Determine the [x, y] coordinate at the center of the cell enclosing the given text.  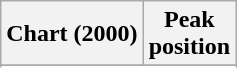
Peakposition [189, 34]
Chart (2000) [72, 34]
